Pinpoint the cell where the given text exists, returning its (X, Y) midpoint coordinate. 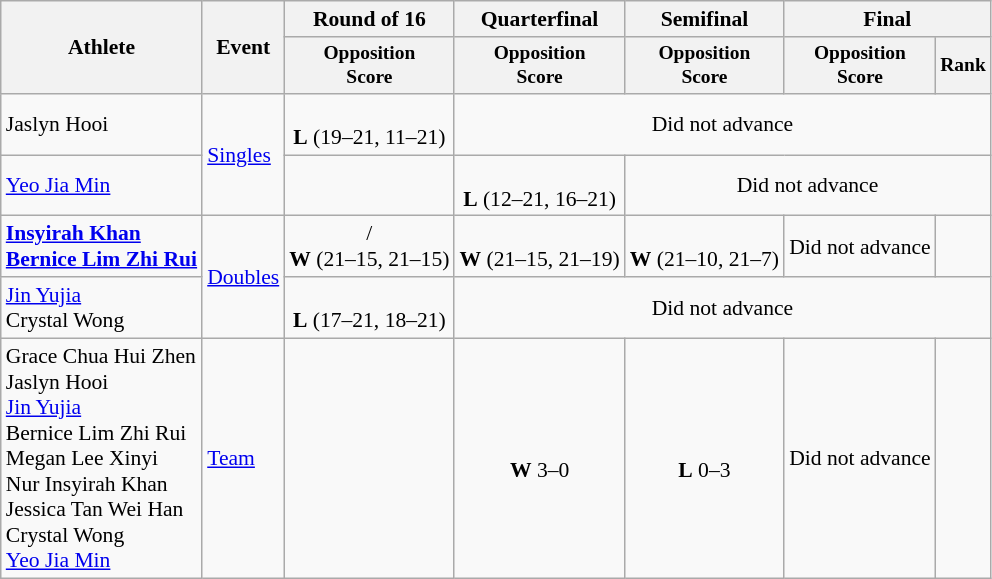
Semifinal (704, 19)
Rank (964, 66)
Doubles (243, 277)
/ W (21–15, 21–15) (369, 246)
L 0–3 (704, 458)
L (12–21, 16–21) (539, 186)
W (21–10, 21–7) (704, 246)
Team (243, 458)
W (21–15, 21–19) (539, 246)
L (17–21, 18–21) (369, 308)
Event (243, 48)
Athlete (102, 48)
Quarterfinal (539, 19)
Jaslyn Hooi (102, 124)
Round of 16 (369, 19)
L (19–21, 11–21) (369, 124)
W 3–0 (539, 458)
Insyirah KhanBernice Lim Zhi Rui (102, 246)
Final (887, 19)
Singles (243, 155)
Grace Chua Hui ZhenJaslyn HooiJin YujiaBernice Lim Zhi RuiMegan Lee XinyiNur Insyirah KhanJessica Tan Wei HanCrystal WongYeo Jia Min (102, 458)
Jin YujiaCrystal Wong (102, 308)
Yeo Jia Min (102, 186)
